Extract the [X, Y] coordinate from the center of the cell holding the provided text.  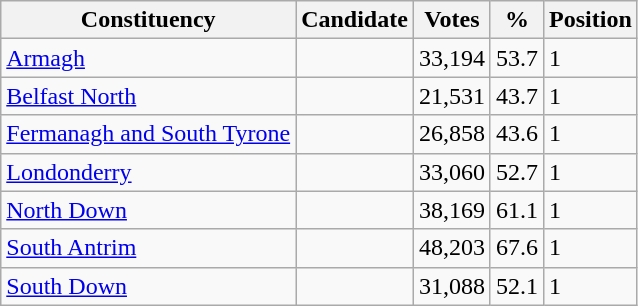
53.7 [516, 58]
South Down [148, 286]
67.6 [516, 248]
48,203 [452, 248]
Position [591, 20]
Constituency [148, 20]
52.1 [516, 286]
21,531 [452, 96]
Armagh [148, 58]
26,858 [452, 134]
Fermanagh and South Tyrone [148, 134]
% [516, 20]
43.7 [516, 96]
33,060 [452, 172]
Belfast North [148, 96]
31,088 [452, 286]
33,194 [452, 58]
Londonderry [148, 172]
Candidate [355, 20]
South Antrim [148, 248]
38,169 [452, 210]
52.7 [516, 172]
North Down [148, 210]
61.1 [516, 210]
Votes [452, 20]
43.6 [516, 134]
